Locate the cell with the specified text and output its [x, y] center coordinate. 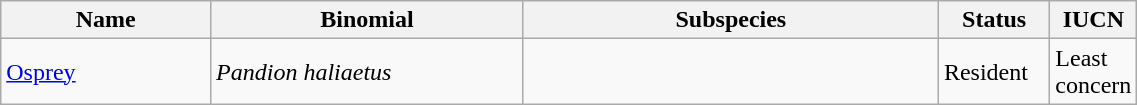
Subspecies [730, 20]
Binomial [368, 20]
Osprey [106, 72]
Name [106, 20]
Resident [994, 72]
IUCN [1094, 20]
Least concern [1094, 72]
Pandion haliaetus [368, 72]
Status [994, 20]
